Provide the [x, y] coordinate of the cell's center where the given text is located.  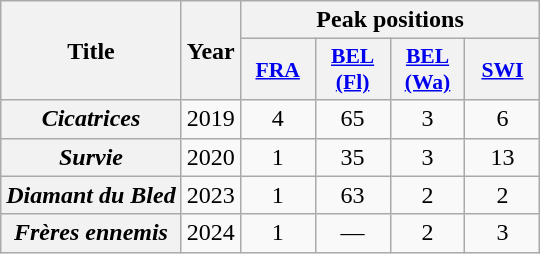
65 [352, 119]
63 [352, 195]
Frères ennemis [91, 233]
13 [502, 157]
2024 [210, 233]
Diamant du Bled [91, 195]
Year [210, 50]
SWI [502, 70]
2019 [210, 119]
Title [91, 50]
2020 [210, 157]
Cicatrices [91, 119]
35 [352, 157]
Survie [91, 157]
2023 [210, 195]
4 [278, 119]
BEL (Fl) [352, 70]
FRA [278, 70]
BEL (Wa) [428, 70]
— [352, 233]
Peak positions [390, 20]
6 [502, 119]
